For the text-containing cell, return its midpoint in [x, y] coordinate format. 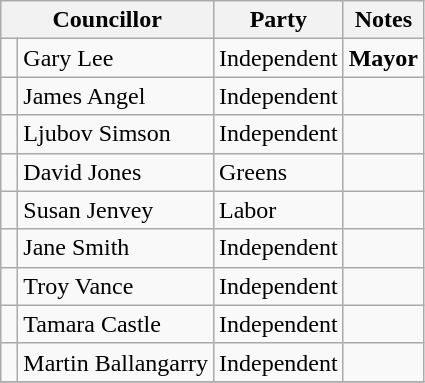
Jane Smith [116, 248]
Tamara Castle [116, 324]
Troy Vance [116, 286]
Greens [278, 172]
Mayor [383, 58]
Notes [383, 20]
Martin Ballangarry [116, 362]
Councillor [108, 20]
Labor [278, 210]
Susan Jenvey [116, 210]
Gary Lee [116, 58]
Ljubov Simson [116, 134]
Party [278, 20]
James Angel [116, 96]
David Jones [116, 172]
